Extract the (x, y) coordinate from the center of the cell holding the provided text.  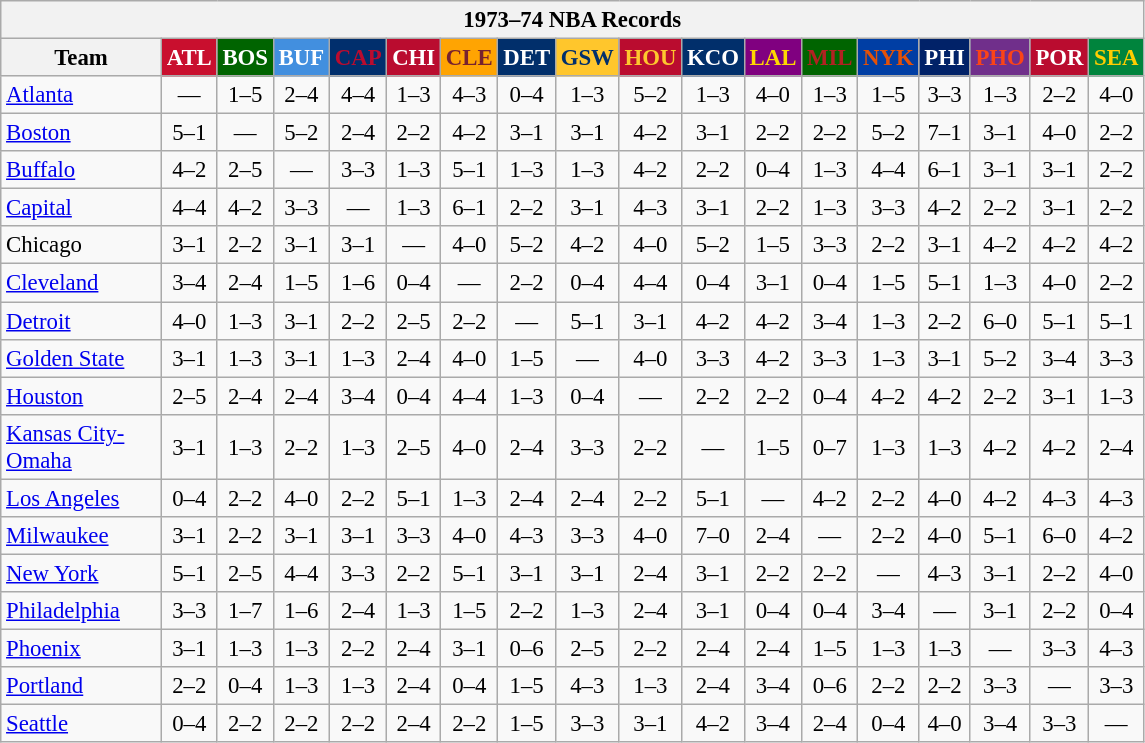
Portland (82, 686)
PHO (1000, 58)
Philadelphia (82, 611)
DET (526, 58)
HOU (650, 58)
Milwaukee (82, 536)
Los Angeles (82, 498)
CLE (470, 58)
Chicago (82, 245)
CAP (358, 58)
LAL (772, 58)
BUF (301, 58)
NYK (888, 58)
Kansas City-Omaha (82, 446)
Phoenix (82, 648)
SEA (1116, 58)
Houston (82, 396)
Golden State (82, 358)
Seattle (82, 724)
Detroit (82, 321)
CHI (414, 58)
Atlanta (82, 95)
KCO (714, 58)
Boston (82, 133)
PHI (944, 58)
Team (82, 58)
MIL (830, 58)
POR (1060, 58)
Capital (82, 208)
7–1 (944, 133)
Buffalo (82, 170)
ATL (189, 58)
1973–74 NBA Records (572, 20)
Cleveland (82, 283)
0–7 (830, 446)
1–7 (245, 611)
7–0 (714, 536)
GSW (587, 58)
New York (82, 573)
BOS (245, 58)
